Pinpoint the cell where the given text exists, returning its [x, y] midpoint coordinate. 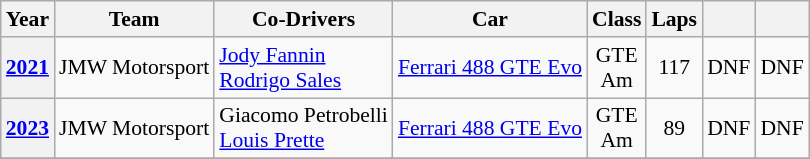
Co-Drivers [304, 19]
Giacomo Petrobelli Louis Prette [304, 128]
2023 [28, 128]
Jody Fannin Rodrigo Sales [304, 68]
Car [490, 19]
Class [616, 19]
89 [674, 128]
Team [134, 19]
117 [674, 68]
2021 [28, 68]
Year [28, 19]
Laps [674, 19]
